Scan for the cell matching the given text and deliver its [x, y] coordinate at center. 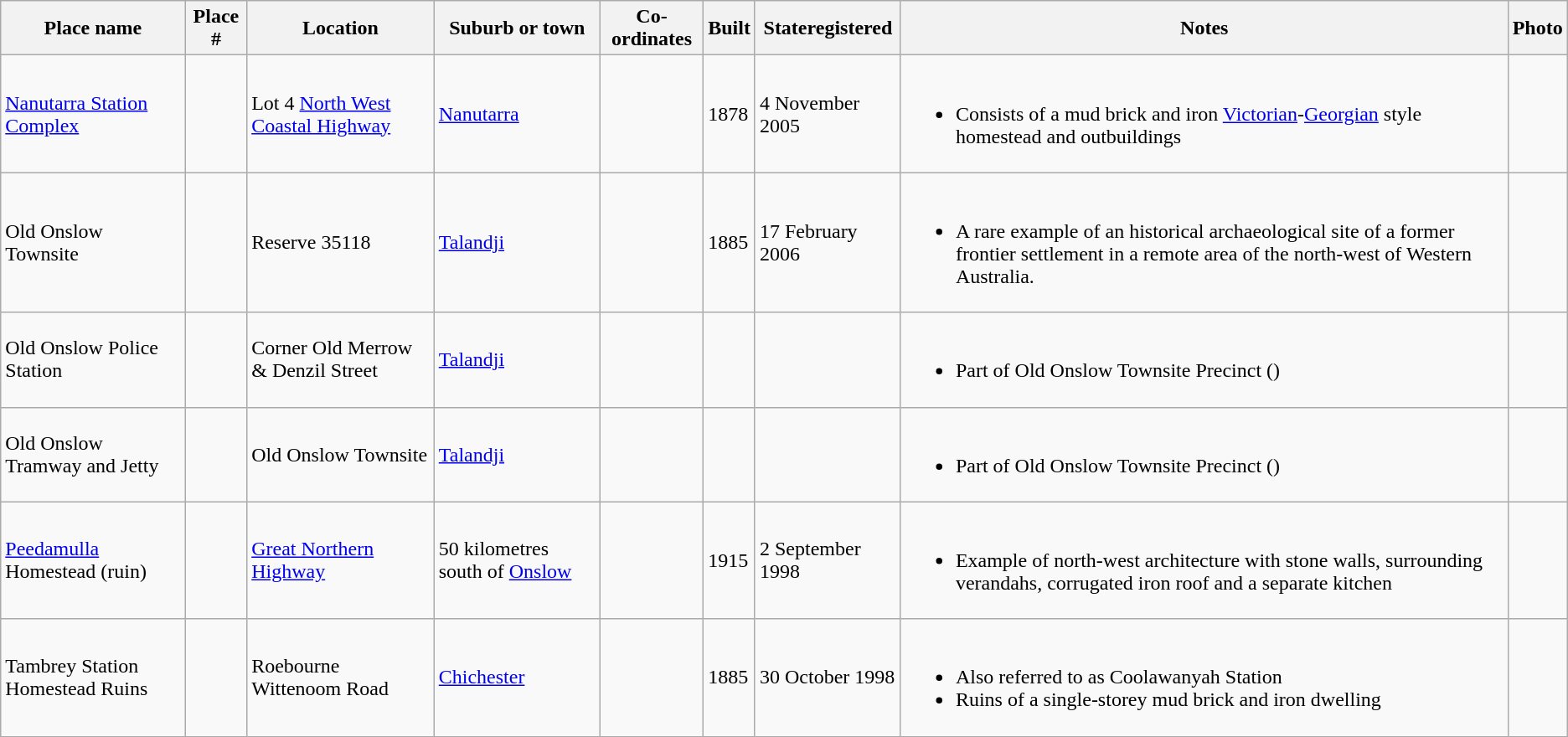
Consists of a mud brick and iron Victorian-Georgian style homestead and outbuildings [1204, 114]
Built [730, 28]
Reserve 35118 [341, 243]
4 November 2005 [828, 114]
Old Onslow Police Station [93, 360]
Location [341, 28]
Stateregistered [828, 28]
Notes [1204, 28]
Example of north-west architecture with stone walls, surrounding verandahs, corrugated iron roof and a separate kitchen [1204, 560]
Place name [93, 28]
Corner Old Merrow & Denzil Street [341, 360]
Nanutarra [517, 114]
Nanutarra Station Complex [93, 114]
1878 [730, 114]
Also referred to as Coolawanyah StationRuins of a single-storey mud brick and iron dwelling [1204, 678]
Peedamulla Homestead (ruin) [93, 560]
Lot 4 North West Coastal Highway [341, 114]
1915 [730, 560]
Suburb or town [517, 28]
17 February 2006 [828, 243]
Photo [1538, 28]
A rare example of an historical archaeological site of a former frontier settlement in a remote area of the north-west of Western Australia. [1204, 243]
Tambrey Station Homestead Ruins [93, 678]
Chichester [517, 678]
30 October 1998 [828, 678]
Co-ordinates [652, 28]
Roebourne Wittenoom Road [341, 678]
2 September 1998 [828, 560]
50 kilometres south of Onslow [517, 560]
Old Onslow Tramway and Jetty [93, 454]
Place # [216, 28]
Great Northern Highway [341, 560]
